Locate the cell with the specified text and output its (X, Y) center coordinate. 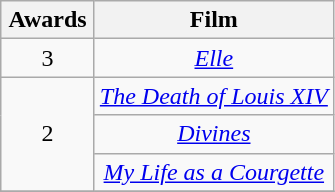
3 (48, 58)
Awards (48, 20)
My Life as a Courgette (214, 172)
Divines (214, 134)
2 (48, 134)
Elle (214, 58)
The Death of Louis XIV (214, 96)
Film (214, 20)
